Extract the (X, Y) coordinate from the center of the cell holding the provided text.  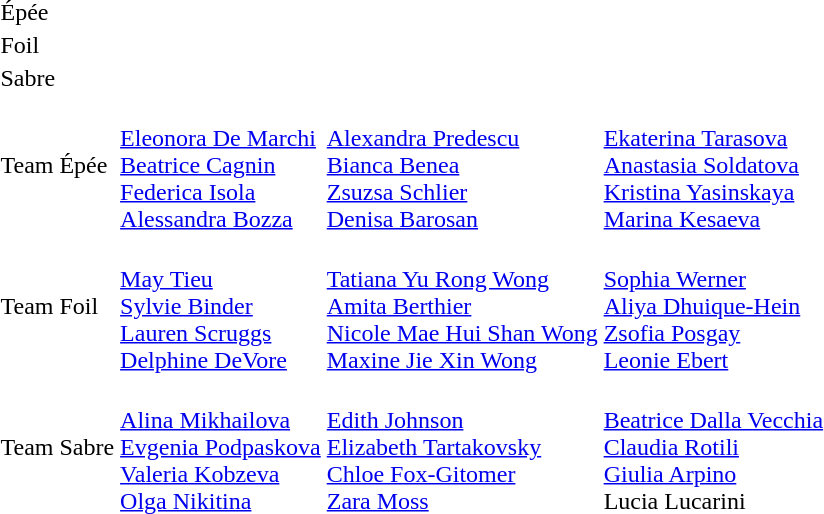
May TieuSylvie BinderLauren ScruggsDelphine DeVore (221, 306)
Tatiana Yu Rong WongAmita BerthierNicole Mae Hui Shan WongMaxine Jie Xin Wong (462, 306)
Ekaterina TarasovaAnastasia SoldatovaKristina YasinskayaMarina Kesaeva (713, 165)
Alexandra PredescuBianca BeneaZsuzsa SchlierDenisa Barosan (462, 165)
Sophia WernerAliya Dhuique-HeinZsofia PosgayLeonie Ebert (713, 306)
Eleonora De MarchiBeatrice CagninFederica IsolaAlessandra Bozza (221, 165)
